Determine the (x, y) coordinate at the center of the cell enclosing the given text.  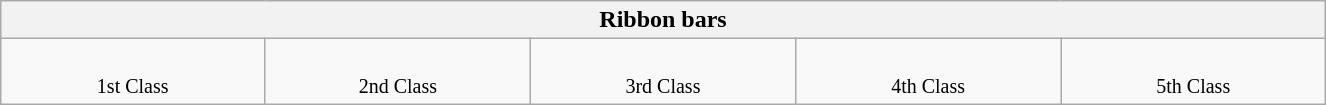
3rd Class (662, 72)
Ribbon bars (663, 20)
2nd Class (398, 72)
4th Class (928, 72)
1st Class (132, 72)
5th Class (1194, 72)
